Return the [x, y] coordinate for the center point of the cell that contains the specified text.  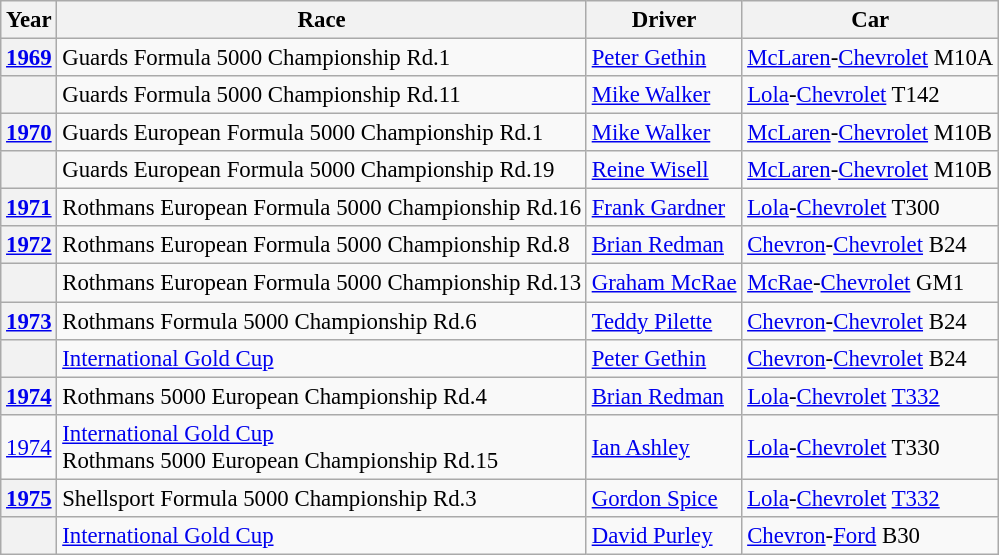
Frank Gardner [664, 208]
Race [322, 20]
Lola-Chevrolet T142 [870, 95]
Rothmans Formula 5000 Championship Rd.6 [322, 321]
Year [29, 20]
McRae-Chevrolet GM1 [870, 283]
Driver [664, 20]
1972 [29, 245]
1973 [29, 321]
Rothmans 5000 European Championship Rd.4 [322, 396]
Rothmans European Formula 5000 Championship Rd.13 [322, 283]
Ian Ashley [664, 446]
Chevron-Ford B30 [870, 536]
1975 [29, 498]
1969 [29, 58]
Lola-Chevrolet T300 [870, 208]
International Gold Cup Rothmans 5000 European Championship Rd.15 [322, 446]
David Purley [664, 536]
Lola-Chevrolet T330 [870, 446]
Guards European Formula 5000 Championship Rd.1 [322, 133]
1970 [29, 133]
Guards Formula 5000 Championship Rd.11 [322, 95]
Gordon Spice [664, 498]
1971 [29, 208]
Rothmans European Formula 5000 Championship Rd.8 [322, 245]
Reine Wisell [664, 170]
Shellsport Formula 5000 Championship Rd.3 [322, 498]
Teddy Pilette [664, 321]
McLaren-Chevrolet M10A [870, 58]
Graham McRae [664, 283]
Guards Formula 5000 Championship Rd.1 [322, 58]
Rothmans European Formula 5000 Championship Rd.16 [322, 208]
Car [870, 20]
Guards European Formula 5000 Championship Rd.19 [322, 170]
